Extract the [x, y] coordinate from the center of the cell holding the provided text.  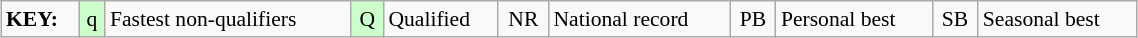
Fastest non-qualifiers [228, 19]
KEY: [40, 19]
Seasonal best [1058, 19]
SB [955, 19]
Qualified [440, 19]
PB [753, 19]
National record [639, 19]
NR [523, 19]
Q [367, 19]
Personal best [854, 19]
q [92, 19]
